From the cell containing the given text, extract its center point as (X, Y) coordinate. 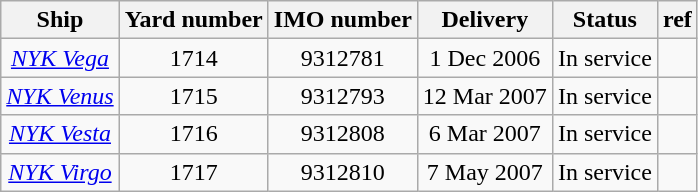
1715 (194, 96)
ref (677, 20)
9312781 (342, 58)
IMO number (342, 20)
12 Mar 2007 (484, 96)
9312808 (342, 134)
Status (604, 20)
Delivery (484, 20)
NYK Virgo (60, 172)
7 May 2007 (484, 172)
Ship (60, 20)
6 Mar 2007 (484, 134)
9312793 (342, 96)
NYK Venus (60, 96)
1714 (194, 58)
1 Dec 2006 (484, 58)
Yard number (194, 20)
NYK Vesta (60, 134)
NYK Vega (60, 58)
1716 (194, 134)
1717 (194, 172)
9312810 (342, 172)
